Identify which cell holds the provided text, then report its (x, y) central coordinate. 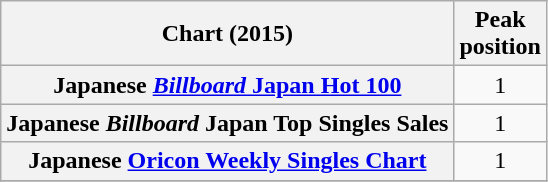
Japanese Billboard Japan Hot 100 (228, 85)
Chart (2015) (228, 34)
Peakposition (500, 34)
Japanese Billboard Japan Top Singles Sales (228, 123)
Japanese Oricon Weekly Singles Chart (228, 161)
